Identify which cell holds the provided text, then report its [x, y] central coordinate. 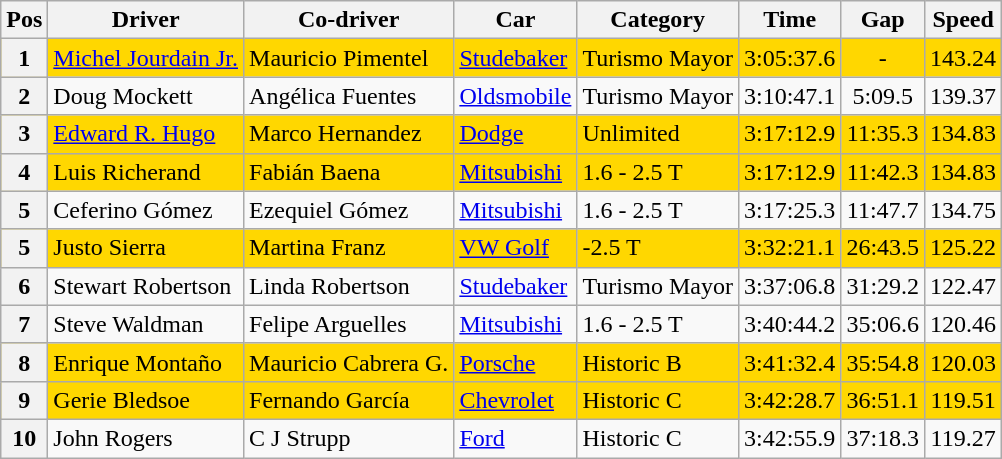
35:06.6 [883, 324]
122.47 [964, 286]
Oldsmobile [516, 96]
Gerie Bledsoe [146, 400]
Luis Richerand [146, 172]
1 [24, 58]
4 [24, 172]
3:17:25.3 [789, 210]
119.51 [964, 400]
Category [658, 20]
139.37 [964, 96]
3:41:32.4 [789, 362]
8 [24, 362]
31:29.2 [883, 286]
Co-driver [349, 20]
Angélica Fuentes [349, 96]
3 [24, 134]
Ezequiel Gómez [349, 210]
26:43.5 [883, 248]
Gap [883, 20]
134.75 [964, 210]
3:42:55.9 [789, 438]
119.27 [964, 438]
Chevrolet [516, 400]
7 [24, 324]
Car [516, 20]
120.03 [964, 362]
125.22 [964, 248]
3:40:44.2 [789, 324]
9 [24, 400]
Driver [146, 20]
Mauricio Pimentel [349, 58]
11:35.3 [883, 134]
Felipe Arguelles [349, 324]
37:18.3 [883, 438]
Porsche [516, 362]
Historic B [658, 362]
Ceferino Gómez [146, 210]
Marco Hernandez [349, 134]
Martina Franz [349, 248]
10 [24, 438]
VW Golf [516, 248]
3:10:47.1 [789, 96]
6 [24, 286]
Enrique Montaño [146, 362]
3:42:28.7 [789, 400]
-2.5 T [658, 248]
Doug Mockett [146, 96]
143.24 [964, 58]
36:51.1 [883, 400]
Fernando García [349, 400]
Mauricio Cabrera G. [349, 362]
Justo Sierra [146, 248]
Dodge [516, 134]
Pos [24, 20]
Steve Waldman [146, 324]
Linda Robertson [349, 286]
Speed [964, 20]
Ford [516, 438]
35:54.8 [883, 362]
Edward R. Hugo [146, 134]
John Rogers [146, 438]
11:47.7 [883, 210]
11:42.3 [883, 172]
Michel Jourdain Jr. [146, 58]
- [883, 58]
C J Strupp [349, 438]
3:37:06.8 [789, 286]
Time [789, 20]
3:32:21.1 [789, 248]
Stewart Robertson [146, 286]
3:05:37.6 [789, 58]
2 [24, 96]
120.46 [964, 324]
5:09.5 [883, 96]
Fabián Baena [349, 172]
Unlimited [658, 134]
